Return [X, Y] of the center of cell containing provided text 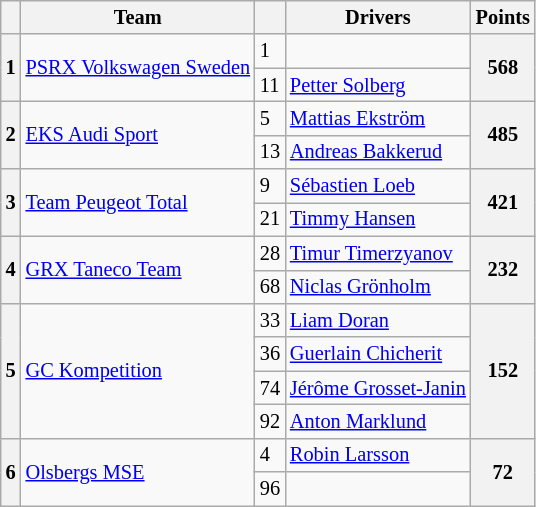
Jérôme Grosset-Janin [378, 388]
Team [138, 17]
485 [503, 134]
74 [270, 388]
Sébastien Loeb [378, 186]
Andreas Bakkerud [378, 152]
Mattias Ekström [378, 118]
Drivers [378, 17]
3 [11, 202]
Timmy Hansen [378, 219]
92 [270, 421]
96 [270, 489]
152 [503, 370]
21 [270, 219]
GC Kompetition [138, 370]
Guerlain Chicherit [378, 354]
28 [270, 253]
568 [503, 68]
EKS Audi Sport [138, 134]
Petter Solberg [378, 85]
33 [270, 320]
13 [270, 152]
2 [11, 134]
Niclas Grönholm [378, 287]
68 [270, 287]
232 [503, 270]
421 [503, 202]
Team Peugeot Total [138, 202]
Points [503, 17]
9 [270, 186]
Robin Larsson [378, 455]
72 [503, 472]
Anton Marklund [378, 421]
PSRX Volkswagen Sweden [138, 68]
GRX Taneco Team [138, 270]
Timur Timerzyanov [378, 253]
11 [270, 85]
36 [270, 354]
Liam Doran [378, 320]
6 [11, 472]
Olsbergs MSE [138, 472]
